Find where the given text appears and provide that cell's center as (x, y) coordinate. 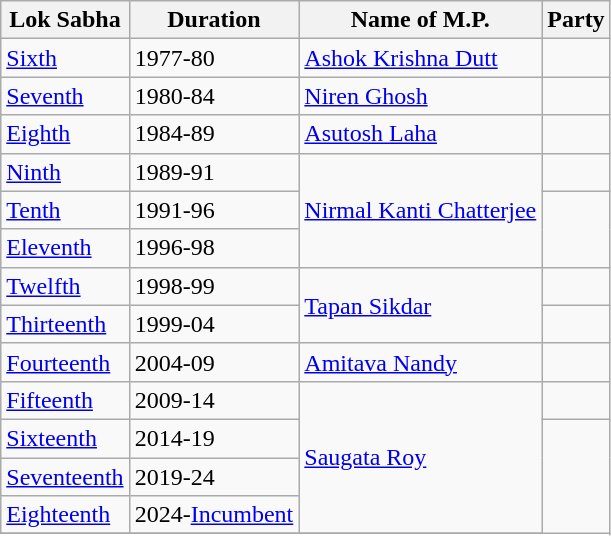
Seventh (65, 96)
1998-99 (214, 286)
Ashok Krishna Dutt (420, 58)
Name of M.P. (420, 20)
Eighth (65, 134)
Ninth (65, 172)
2014-19 (214, 438)
Eighteenth (65, 515)
Eleventh (65, 248)
Duration (214, 20)
Sixth (65, 58)
1989-91 (214, 172)
Asutosh Laha (420, 134)
Amitava Nandy (420, 362)
Nirmal Kanti Chatterjee (420, 210)
1984-89 (214, 134)
2004-09 (214, 362)
1996-98 (214, 248)
Thirteenth (65, 324)
2009-14 (214, 400)
Fifteenth (65, 400)
1999-04 (214, 324)
Saugata Roy (420, 457)
Tapan Sikdar (420, 305)
Fourteenth (65, 362)
Sixteenth (65, 438)
1977-80 (214, 58)
2019-24 (214, 477)
Tenth (65, 210)
Twelfth (65, 286)
Party (576, 20)
2024-Incumbent (214, 515)
1980-84 (214, 96)
Lok Sabha (65, 20)
Seventeenth (65, 477)
1991-96 (214, 210)
Niren Ghosh (420, 96)
